Capture the cell that displays the provided text and extract its (x, y) central coordinate. 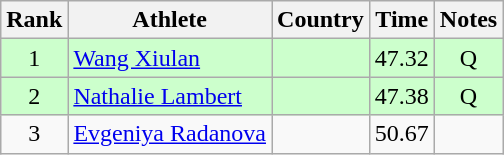
Evgeniya Radanova (170, 134)
2 (34, 96)
Rank (34, 20)
Country (321, 20)
Wang Xiulan (170, 58)
Time (402, 20)
Notes (468, 20)
Athlete (170, 20)
1 (34, 58)
Nathalie Lambert (170, 96)
47.38 (402, 96)
47.32 (402, 58)
50.67 (402, 134)
3 (34, 134)
